Identify which cell holds the provided text, then report its [X, Y] central coordinate. 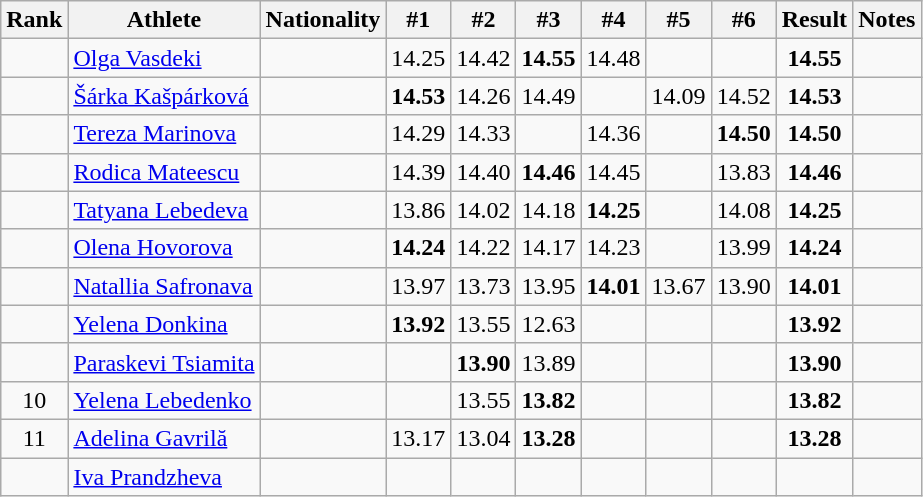
#3 [548, 20]
#6 [744, 20]
#4 [614, 20]
10 [34, 400]
Tereza Marinova [164, 134]
14.17 [548, 248]
13.17 [418, 438]
Athlete [164, 20]
14.33 [484, 134]
Yelena Donkina [164, 324]
Yelena Lebedenko [164, 400]
Olga Vasdeki [164, 58]
13.99 [744, 248]
12.63 [548, 324]
14.23 [614, 248]
Result [814, 20]
14.22 [484, 248]
14.52 [744, 96]
13.95 [548, 286]
Olena Hovorova [164, 248]
Rodica Mateescu [164, 172]
11 [34, 438]
14.09 [678, 96]
#2 [484, 20]
13.97 [418, 286]
13.83 [744, 172]
Paraskevi Tsiamita [164, 362]
13.73 [484, 286]
Tatyana Lebedeva [164, 210]
14.36 [614, 134]
14.39 [418, 172]
#1 [418, 20]
14.40 [484, 172]
14.42 [484, 58]
14.08 [744, 210]
14.49 [548, 96]
14.29 [418, 134]
13.67 [678, 286]
13.86 [418, 210]
Šárka Kašpárková [164, 96]
14.18 [548, 210]
13.04 [484, 438]
Adelina Gavrilă [164, 438]
14.45 [614, 172]
14.48 [614, 58]
Natallia Safronava [164, 286]
Rank [34, 20]
Nationality [323, 20]
Notes [887, 20]
#5 [678, 20]
14.02 [484, 210]
13.89 [548, 362]
14.26 [484, 96]
Iva Prandzheva [164, 477]
